For the text-containing cell, return its midpoint in [X, Y] coordinate format. 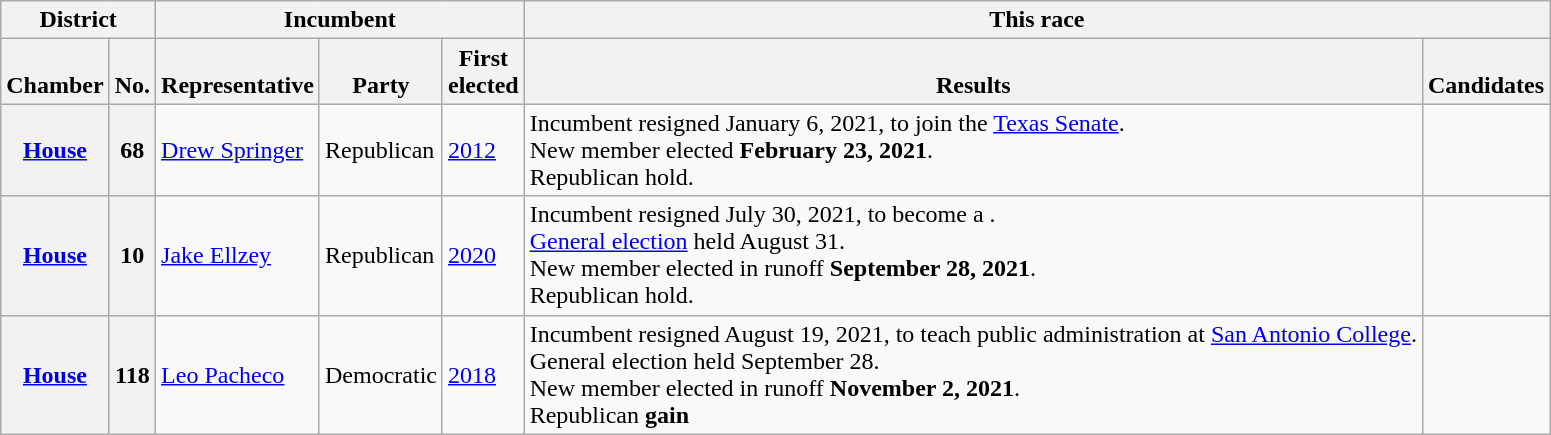
Incumbent [340, 20]
Incumbent resigned July 30, 2021, to become a .General election held August 31.New member elected in runoff September 28, 2021.Republican hold. [973, 256]
Leo Pacheco [238, 374]
Firstelected [483, 72]
68 [132, 150]
Results [973, 72]
This race [1036, 20]
Party [380, 72]
2020 [483, 256]
District [78, 20]
Chamber [55, 72]
2018 [483, 374]
No. [132, 72]
10 [132, 256]
Candidates [1486, 72]
118 [132, 374]
Incumbent resigned January 6, 2021, to join the Texas Senate.New member elected February 23, 2021.Republican hold. [973, 150]
Drew Springer [238, 150]
2012 [483, 150]
Democratic [380, 374]
Representative [238, 72]
Jake Ellzey [238, 256]
